From the cell containing the given text, extract its center point as (X, Y) coordinate. 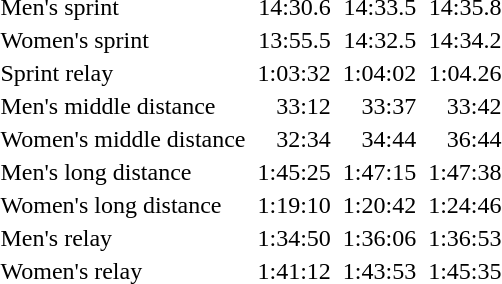
1:47:15 (379, 172)
1:03:32 (294, 73)
1:45:25 (294, 172)
1:34:50 (294, 238)
33:12 (294, 106)
34:44 (379, 139)
14:32.5 (379, 40)
1:04:02 (379, 73)
32:34 (294, 139)
1:36:06 (379, 238)
33:37 (379, 106)
1:20:42 (379, 205)
1:19:10 (294, 205)
13:55.5 (294, 40)
